Determine the (X, Y) coordinate at the center of the cell enclosing the given text.  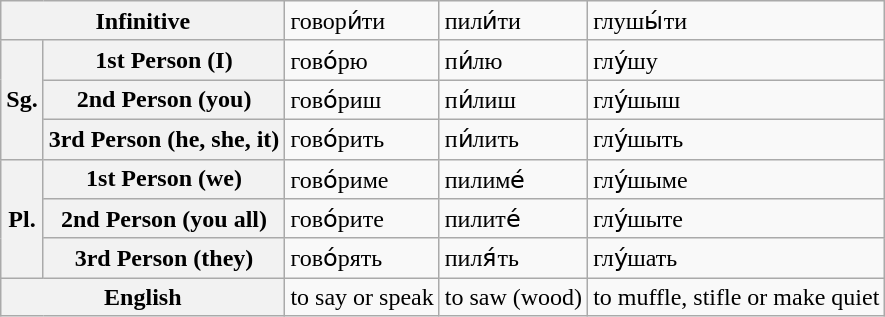
пи́лить (513, 139)
пилите́ (513, 219)
глу́шыть (736, 139)
пиля́ть (513, 258)
пилиме́ (513, 179)
пи́лю (513, 60)
гово́риш (362, 100)
to say or speak (362, 297)
1st Person (we) (164, 179)
глу́шыш (736, 100)
глу́шыме (736, 179)
глу́шыте (736, 219)
глушы́ти (736, 21)
3rd Person (they) (164, 258)
English (143, 297)
3rd Person (he, she, it) (164, 139)
говори́ти (362, 21)
2nd Person (you all) (164, 219)
Infinitive (143, 21)
пи́лиш (513, 100)
Sg. (22, 100)
гово́рить (362, 139)
Pl. (22, 218)
глу́шать (736, 258)
to saw (wood) (513, 297)
гово́рите (362, 219)
пили́ти (513, 21)
to muffle, stifle or make quiet (736, 297)
1st Person (I) (164, 60)
гово́рять (362, 258)
глу́шу (736, 60)
2nd Person (you) (164, 100)
гово́рю (362, 60)
гово́риме (362, 179)
